Return (x, y) of the center of cell containing provided text 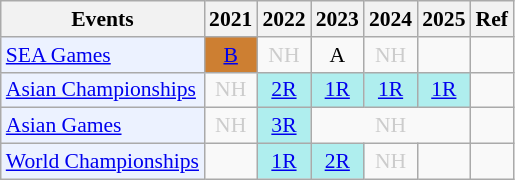
2021 (230, 19)
World Championships (102, 162)
3R (284, 126)
Asian Championships (102, 90)
Asian Games (102, 126)
Events (102, 19)
A (338, 55)
SEA Games (102, 55)
2025 (444, 19)
2024 (390, 19)
2022 (284, 19)
2023 (338, 19)
Ref (492, 19)
B (230, 55)
